For the text-containing cell, return its midpoint in (x, y) coordinate format. 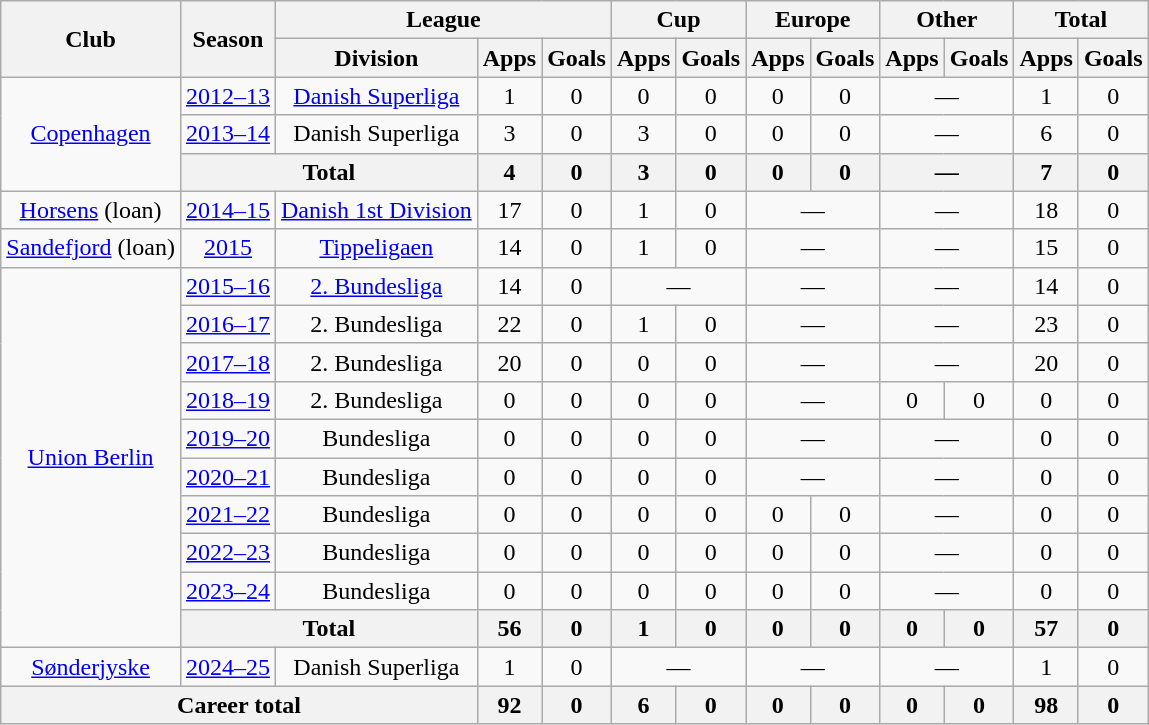
22 (509, 324)
92 (509, 705)
57 (1046, 629)
17 (509, 210)
Sandefjord (loan) (91, 248)
98 (1046, 705)
Club (91, 39)
Cup (678, 20)
56 (509, 629)
4 (509, 172)
2023–24 (228, 591)
15 (1046, 248)
2014–15 (228, 210)
Season (228, 39)
2019–20 (228, 438)
2017–18 (228, 362)
Career total (239, 705)
2015 (228, 248)
Other (947, 20)
Tippeligaen (376, 248)
Sønderjyske (91, 667)
7 (1046, 172)
23 (1046, 324)
2016–17 (228, 324)
Union Berlin (91, 458)
2018–19 (228, 400)
League (443, 20)
18 (1046, 210)
2022–23 (228, 553)
2020–21 (228, 477)
2021–22 (228, 515)
Division (376, 58)
Europe (813, 20)
2013–14 (228, 134)
Copenhagen (91, 134)
2012–13 (228, 96)
2015–16 (228, 286)
2024–25 (228, 667)
Danish 1st Division (376, 210)
Horsens (loan) (91, 210)
